Search for the cell housing the specified text and yield its (X, Y) center coordinate. 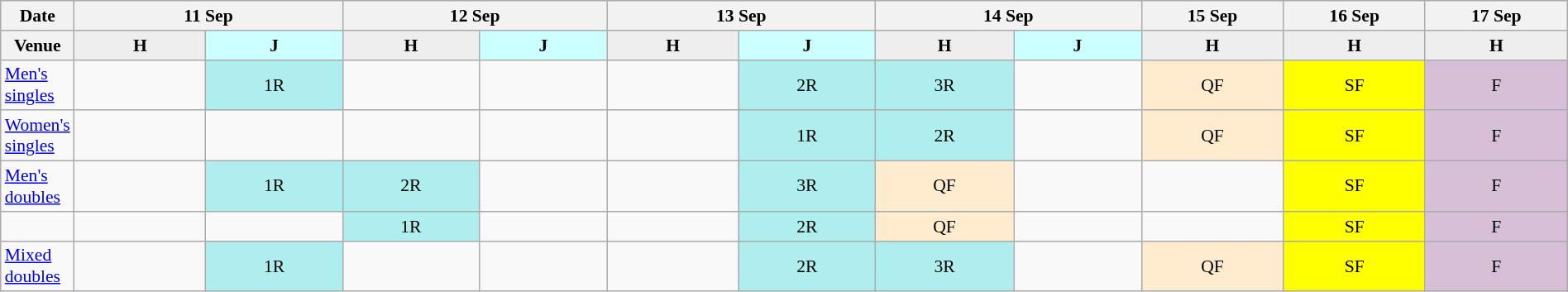
17 Sep (1496, 16)
Mixed doubles (38, 266)
12 Sep (475, 16)
Venue (38, 45)
Men's doubles (38, 185)
16 Sep (1355, 16)
Men's singles (38, 84)
15 Sep (1212, 16)
13 Sep (741, 16)
Women's singles (38, 136)
Date (38, 16)
14 Sep (1008, 16)
11 Sep (208, 16)
